Return the (X, Y) coordinate for the center point of the cell that contains the specified text.  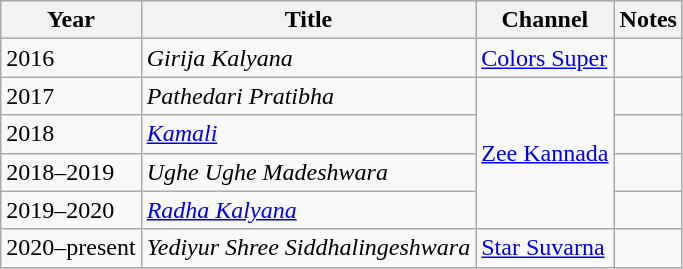
Colors Super (545, 58)
2020–present (71, 248)
Girija Kalyana (308, 58)
Kamali (308, 134)
Ughe Ughe Madeshwara (308, 172)
Star Suvarna (545, 248)
Channel (545, 20)
Title (308, 20)
2016 (71, 58)
2019–2020 (71, 210)
Zee Kannada (545, 153)
Year (71, 20)
2017 (71, 96)
Radha Kalyana (308, 210)
Yediyur Shree Siddhalingeshwara (308, 248)
2018 (71, 134)
Pathedari Pratibha (308, 96)
2018–2019 (71, 172)
Notes (648, 20)
